From the cell containing the given text, extract its center point as [x, y] coordinate. 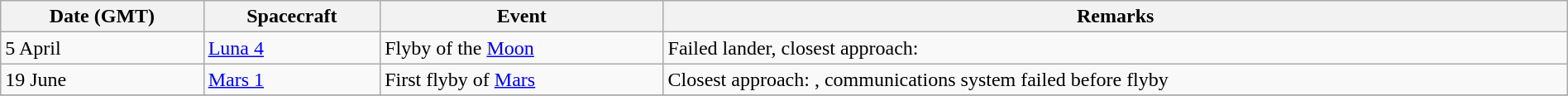
Event [522, 17]
5 April [103, 48]
Closest approach: , communications system failed before flyby [1115, 79]
Remarks [1115, 17]
Spacecraft [291, 17]
19 June [103, 79]
Luna 4 [291, 48]
Flyby of the Moon [522, 48]
First flyby of Mars [522, 79]
Date (GMT) [103, 17]
Mars 1 [291, 79]
Failed lander, closest approach: [1115, 48]
